Return the [x, y] coordinate for the center point of the cell that contains the specified text.  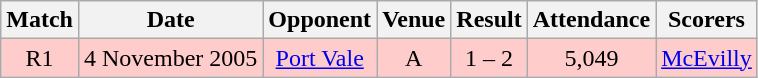
5,049 [591, 58]
Attendance [591, 20]
1 – 2 [489, 58]
R1 [40, 58]
Result [489, 20]
Port Vale [320, 58]
Match [40, 20]
Venue [414, 20]
A [414, 58]
Opponent [320, 20]
Scorers [707, 20]
McEvilly [707, 58]
4 November 2005 [170, 58]
Date [170, 20]
